Find where the given text appears and provide that cell's center as (x, y) coordinate. 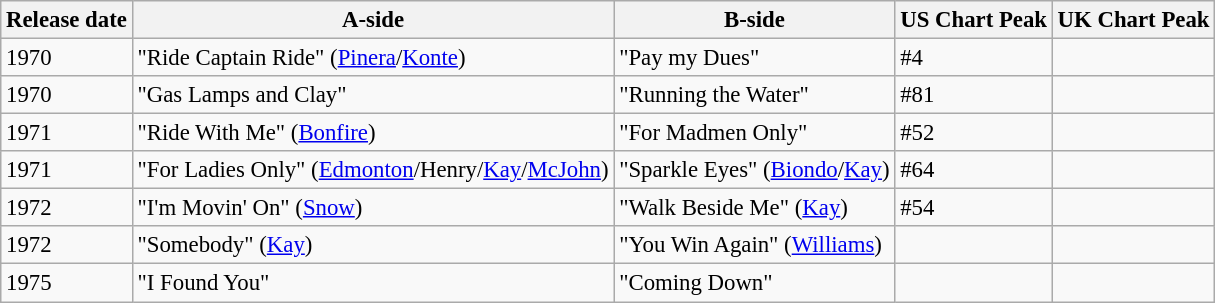
"Sparkle Eyes" (Biondo/Kay) (754, 170)
Release date (66, 20)
"Pay my Dues" (754, 58)
UK Chart Peak (1133, 20)
"I Found You" (373, 283)
1975 (66, 283)
"Gas Lamps and Clay" (373, 95)
#64 (974, 170)
"For Ladies Only" (Edmonton/Henry/Kay/McJohn) (373, 170)
US Chart Peak (974, 20)
"I'm Movin' On" (Snow) (373, 208)
#54 (974, 208)
#4 (974, 58)
"Coming Down" (754, 283)
"Running the Water" (754, 95)
A-side (373, 20)
"Ride With Me" (Bonfire) (373, 133)
#81 (974, 95)
"Ride Captain Ride" (Pinera/Konte) (373, 58)
"Walk Beside Me" (Kay) (754, 208)
#52 (974, 133)
"You Win Again" (Williams) (754, 245)
"For Madmen Only" (754, 133)
"Somebody" (Kay) (373, 245)
B-side (754, 20)
